Capture the cell that displays the provided text and extract its [X, Y] central coordinate. 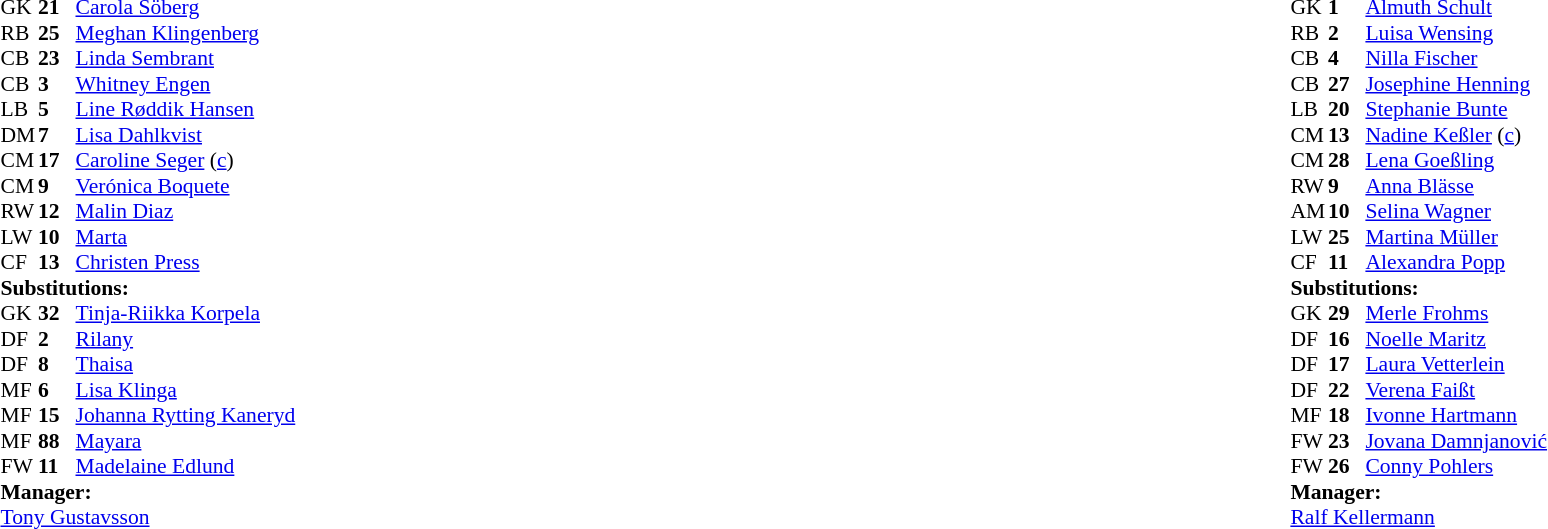
Anna Blässe [1456, 186]
4 [1347, 59]
Mayara [186, 441]
88 [57, 441]
Martina Müller [1456, 237]
Tinja-Riikka Korpela [186, 313]
Linda Sembrant [186, 59]
Merle Frohms [1456, 313]
32 [57, 313]
Line Røddik Hansen [186, 109]
26 [1347, 467]
29 [1347, 313]
Thaisa [186, 365]
15 [57, 415]
28 [1347, 161]
Christen Press [186, 263]
6 [57, 390]
Josephine Henning [1456, 84]
Lena Goeßling [1456, 161]
Noelle Maritz [1456, 339]
AM [1309, 211]
Nadine Keßler (c) [1456, 135]
Verena Faißt [1456, 390]
Whitney Engen [186, 84]
12 [57, 211]
20 [1347, 109]
Laura Vetterlein [1456, 365]
Malin Diaz [186, 211]
DM [19, 135]
Alexandra Popp [1456, 263]
Nilla Fischer [1456, 59]
Lisa Klinga [186, 390]
Rilany [186, 339]
5 [57, 109]
Madelaine Edlund [186, 467]
8 [57, 365]
16 [1347, 339]
27 [1347, 84]
Johanna Rytting Kaneryd [186, 415]
Jovana Damnjanović [1456, 441]
Luisa Wensing [1456, 33]
Marta [186, 237]
Meghan Klingenberg [186, 33]
22 [1347, 390]
3 [57, 84]
Conny Pohlers [1456, 467]
Selina Wagner [1456, 211]
18 [1347, 415]
Verónica Boquete [186, 186]
Lisa Dahlkvist [186, 135]
Caroline Seger (c) [186, 161]
7 [57, 135]
Ivonne Hartmann [1456, 415]
Stephanie Bunte [1456, 109]
